Extract the [x, y] coordinate from the center of the cell holding the provided text.  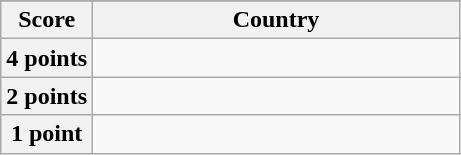
1 point [47, 134]
4 points [47, 58]
Score [47, 20]
2 points [47, 96]
Country [276, 20]
